Scan for the cell matching the given text and deliver its (x, y) coordinate at center. 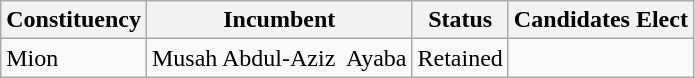
Incumbent (278, 20)
Constituency (74, 20)
Retained (460, 58)
Mion (74, 58)
Musah Abdul-Aziz Ayaba (278, 58)
Candidates Elect (600, 20)
Status (460, 20)
